Pinpoint the cell where the given text exists, returning its [X, Y] midpoint coordinate. 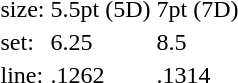
6.25 [100, 42]
